Output the [x, y] coordinate of the center of the cell containing the given text.  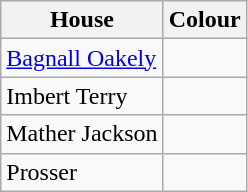
Mather Jackson [82, 134]
House [82, 20]
Colour [204, 20]
Imbert Terry [82, 96]
Bagnall Oakely [82, 58]
Prosser [82, 172]
